From the cell containing the given text, extract its center point as [X, Y] coordinate. 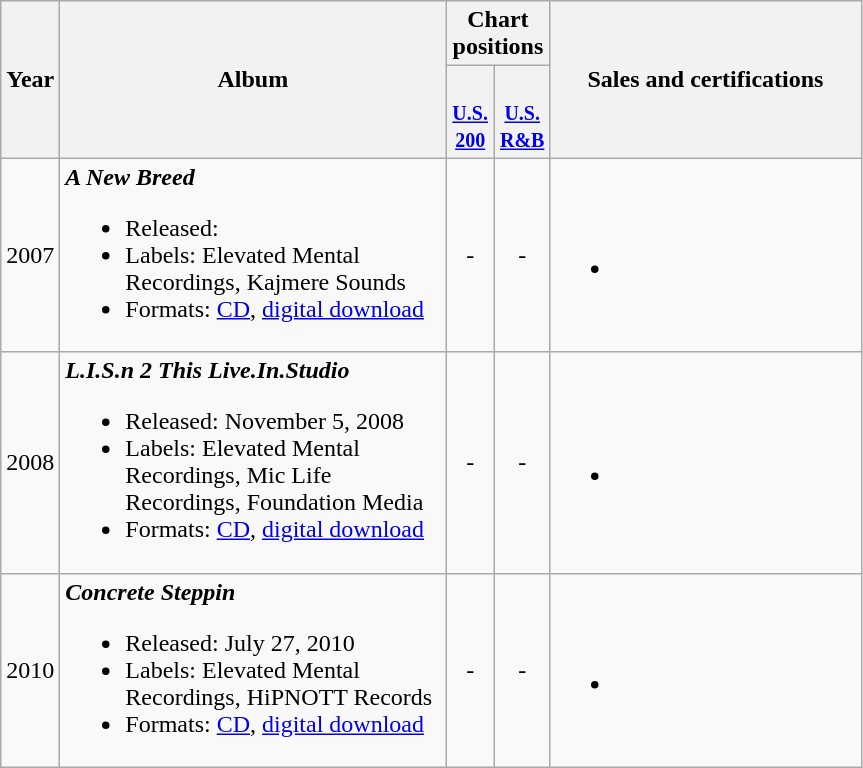
2010 [30, 670]
2008 [30, 462]
Album [253, 80]
Chart positions [498, 34]
Year [30, 80]
U.S. 200 [470, 112]
U.S. R&B [522, 112]
Sales and certifications [706, 80]
Concrete SteppinReleased: July 27, 2010Labels: Elevated Mental Recordings, HiPNOTT RecordsFormats: CD, digital download [253, 670]
2007 [30, 255]
A New BreedReleased:Labels: Elevated Mental Recordings, Kajmere SoundsFormats: CD, digital download [253, 255]
